Locate the cell with the specified text and output its (x, y) center coordinate. 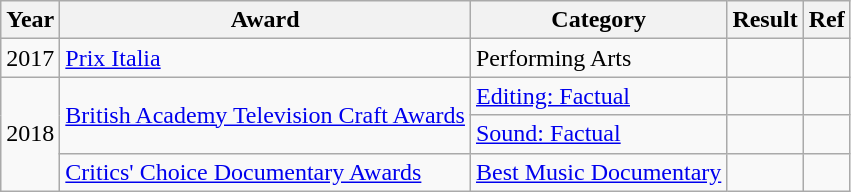
Result (765, 20)
2017 (30, 58)
Editing: Factual (598, 96)
Ref (826, 20)
Sound: Factual (598, 134)
Award (266, 20)
British Academy Television Craft Awards (266, 115)
Category (598, 20)
Performing Arts (598, 58)
Best Music Documentary (598, 172)
Year (30, 20)
Critics' Choice Documentary Awards (266, 172)
2018 (30, 134)
Prix Italia (266, 58)
